For the text-containing cell, return its midpoint in (x, y) coordinate format. 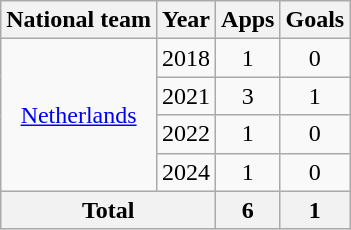
2022 (186, 134)
Apps (248, 20)
Netherlands (79, 115)
2018 (186, 58)
6 (248, 210)
Goals (315, 20)
National team (79, 20)
2024 (186, 172)
Year (186, 20)
2021 (186, 96)
3 (248, 96)
Total (108, 210)
